Find where the given text appears and provide that cell's center as (x, y) coordinate. 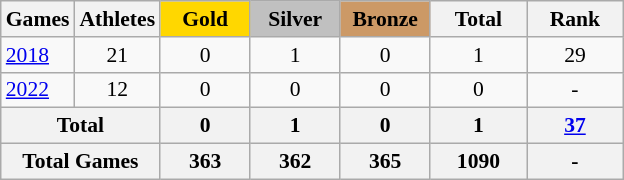
37 (576, 126)
365 (385, 162)
Rank (576, 19)
Athletes (117, 19)
Gold (205, 19)
Silver (295, 19)
Total Games (80, 162)
12 (117, 90)
21 (117, 55)
2022 (38, 90)
363 (205, 162)
362 (295, 162)
29 (576, 55)
Games (38, 19)
2018 (38, 55)
1090 (478, 162)
Bronze (385, 19)
